Scan for the cell matching the given text and deliver its [x, y] coordinate at center. 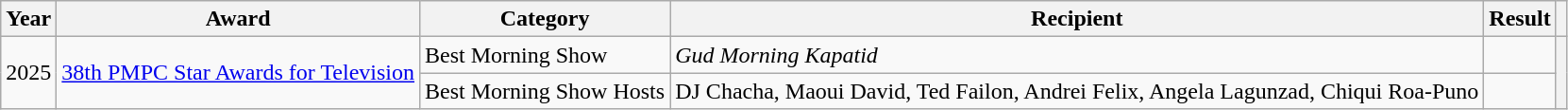
Year [28, 19]
Best Morning Show Hosts [546, 91]
Recipient [1077, 19]
Category [546, 19]
38th PMPC Star Awards for Television [238, 73]
Best Morning Show [546, 55]
2025 [28, 73]
Gud Morning Kapatid [1077, 55]
DJ Chacha, Maoui David, Ted Failon, Andrei Felix, Angela Lagunzad, Chiqui Roa-Puno [1077, 91]
Award [238, 19]
Result [1520, 19]
